Return the (X, Y) coordinate for the center point of the cell that contains the specified text.  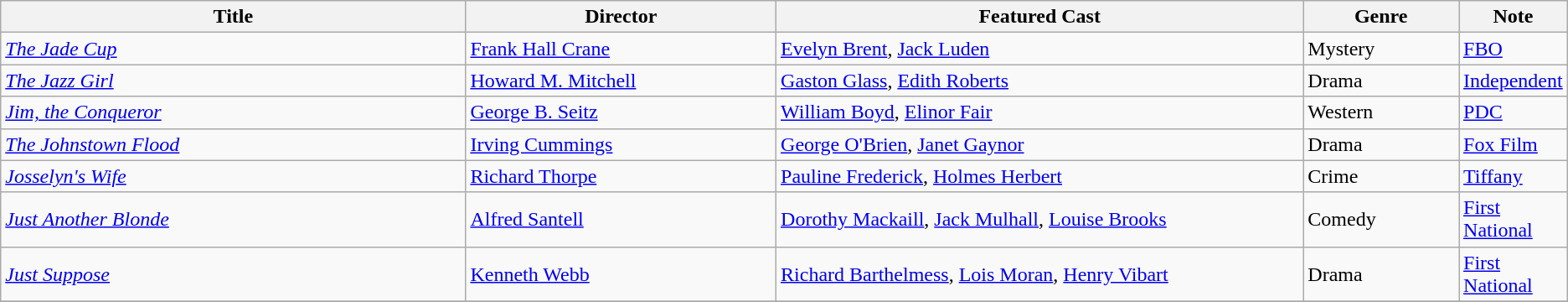
Richard Thorpe (622, 176)
Frank Hall Crane (622, 49)
Comedy (1381, 220)
Richard Barthelmess, Lois Moran, Henry Vibart (1040, 273)
Josselyn's Wife (233, 176)
PDC (1514, 112)
Title (233, 17)
Pauline Frederick, Holmes Herbert (1040, 176)
Dorothy Mackaill, Jack Mulhall, Louise Brooks (1040, 220)
The Jazz Girl (233, 81)
Independent (1514, 81)
George B. Seitz (622, 112)
Kenneth Webb (622, 273)
Evelyn Brent, Jack Luden (1040, 49)
Irving Cummings (622, 144)
Gaston Glass, Edith Roberts (1040, 81)
Western (1381, 112)
George O'Brien, Janet Gaynor (1040, 144)
Howard M. Mitchell (622, 81)
William Boyd, Elinor Fair (1040, 112)
Jim, the Conqueror (233, 112)
Fox Film (1514, 144)
Crime (1381, 176)
Genre (1381, 17)
The Jade Cup (233, 49)
Tiffany (1514, 176)
Just Suppose (233, 273)
Alfred Santell (622, 220)
Note (1514, 17)
Mystery (1381, 49)
The Johnstown Flood (233, 144)
Featured Cast (1040, 17)
FBO (1514, 49)
Just Another Blonde (233, 220)
Director (622, 17)
